Locate the cell with the specified text and output its [x, y] center coordinate. 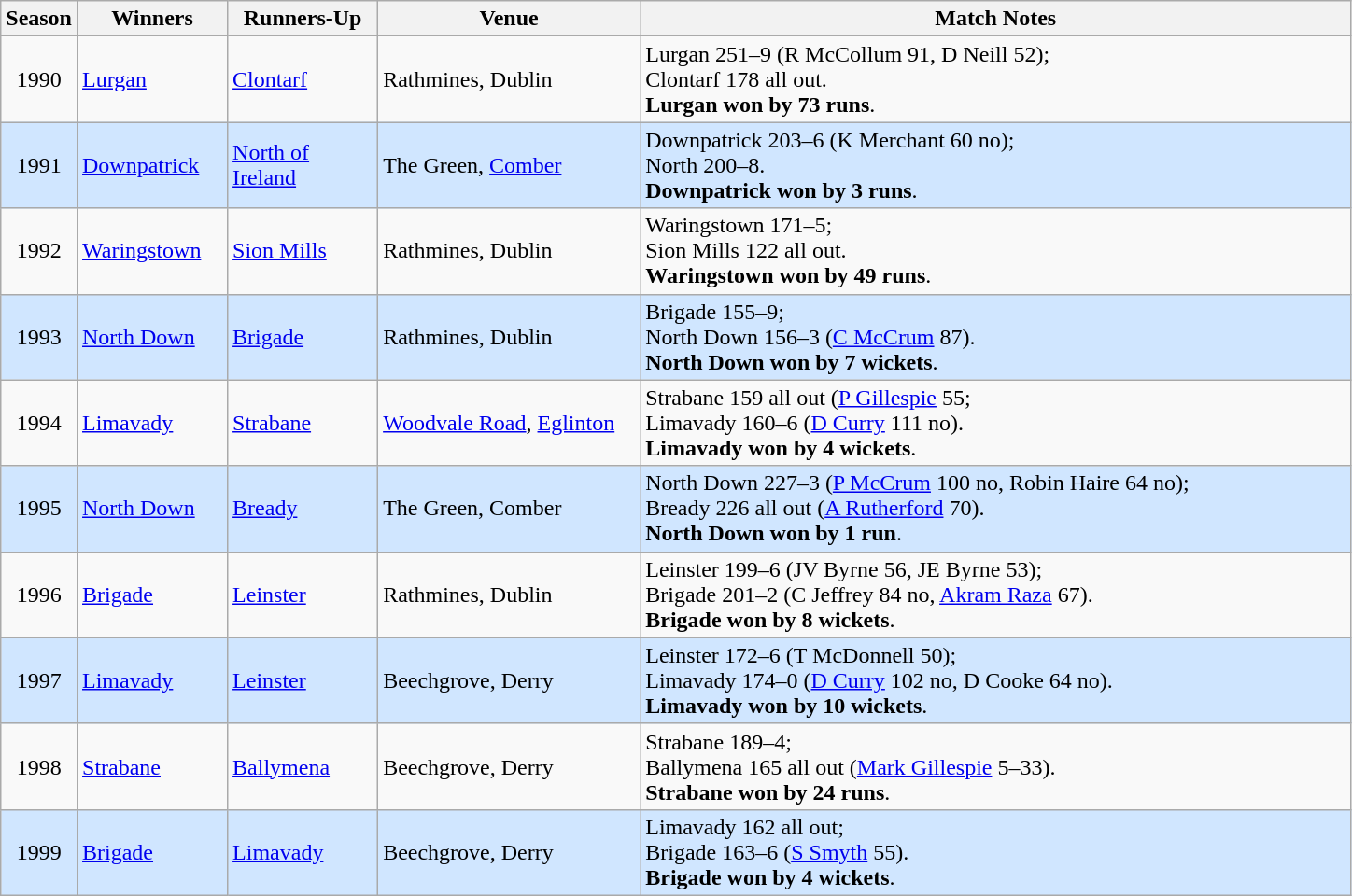
Leinster 172–6 (T McDonnell 50);Limavady 174–0 (D Curry 102 no, D Cooke 64 no).Limavady won by 10 wickets. [995, 680]
Winners [151, 19]
Runners-Up [303, 19]
1999 [39, 852]
Match Notes [995, 19]
North Down 227–3 (P McCrum 100 no, Robin Haire 64 no);Bready 226 all out (A Rutherford 70).North Down won by 1 run. [995, 509]
Waringstown 171–5;Sion Mills 122 all out.Waringstown won by 49 runs. [995, 251]
1996 [39, 595]
Woodvale Road, Eglinton [510, 423]
1997 [39, 680]
Strabane 159 all out (P Gillespie 55;Limavady 160–6 (D Curry 111 no).Limavady won by 4 wickets. [995, 423]
1993 [39, 337]
Ballymena [303, 766]
Limavady 162 all out;Brigade 163–6 (S Smyth 55).Brigade won by 4 wickets. [995, 852]
Downpatrick [151, 165]
Strabane 189–4;Ballymena 165 all out (Mark Gillespie 5–33).Strabane won by 24 runs. [995, 766]
Downpatrick 203–6 (K Merchant 60 no);North 200–8.Downpatrick won by 3 runs. [995, 165]
Bready [303, 509]
1998 [39, 766]
Season [39, 19]
1994 [39, 423]
Venue [510, 19]
Lurgan 251–9 (R McCollum 91, D Neill 52);Clontarf 178 all out.Lurgan won by 73 runs. [995, 79]
1991 [39, 165]
North of Ireland [303, 165]
Leinster 199–6 (JV Byrne 56, JE Byrne 53);Brigade 201–2 (C Jeffrey 84 no, Akram Raza 67).Brigade won by 8 wickets. [995, 595]
1992 [39, 251]
Waringstown [151, 251]
1995 [39, 509]
Lurgan [151, 79]
Brigade 155–9;North Down 156–3 (C McCrum 87).North Down won by 7 wickets. [995, 337]
Sion Mills [303, 251]
Clontarf [303, 79]
1990 [39, 79]
